Detect which cell encompasses the target text, then output its [X, Y] center coordinate. 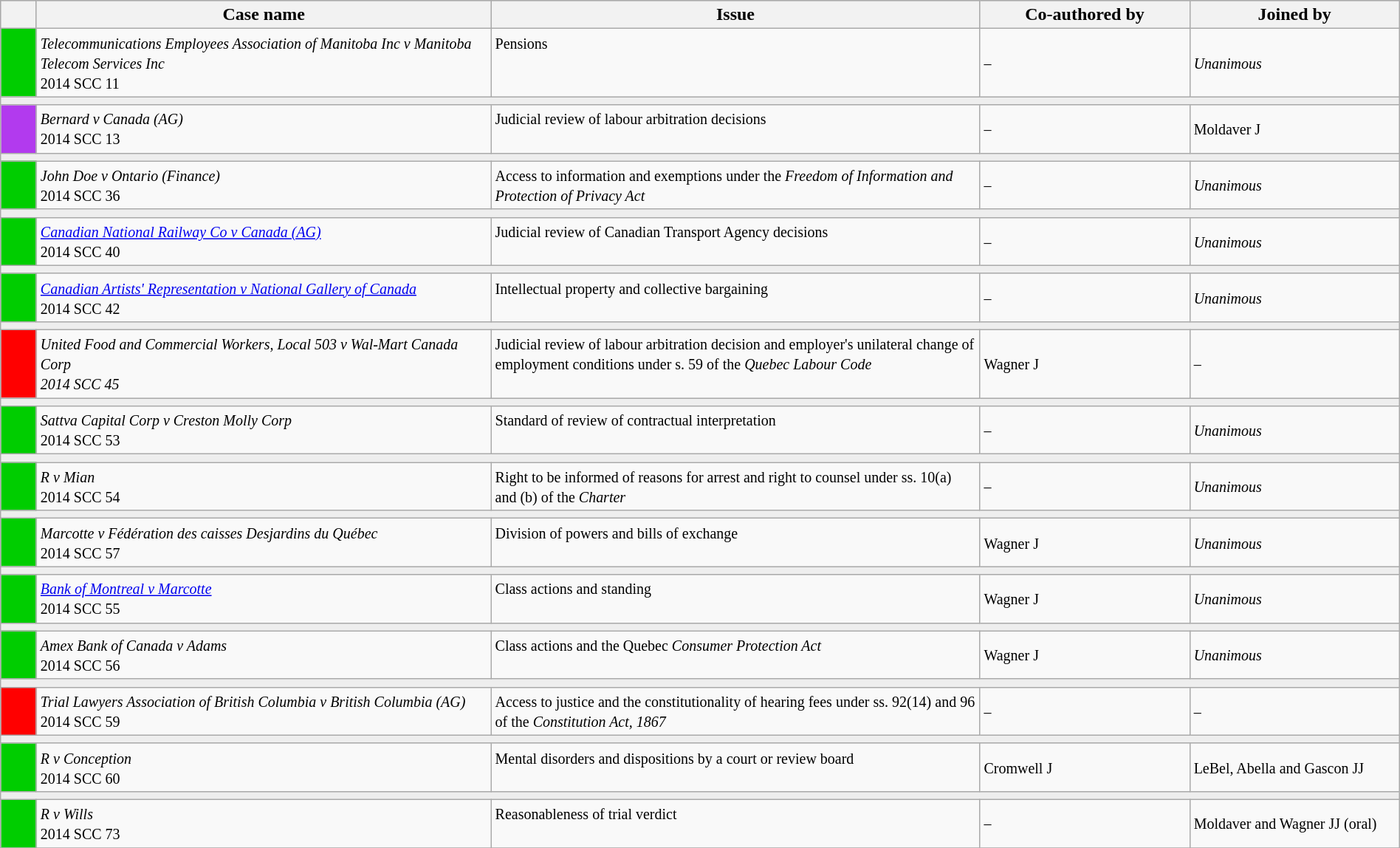
R v Wills 2014 SCC 73 [264, 823]
Access to information and exemptions under the Freedom of Information and Protection of Privacy Act [735, 185]
Amex Bank of Canada v Adams 2014 SCC 56 [264, 654]
Trial Lawyers Association of British Columbia v British Columbia (AG) 2014 SCC 59 [264, 711]
Division of powers and bills of exchange [735, 542]
Access to justice and the constitutionality of hearing fees under ss. 92(14) and 96 of the Constitution Act, 1867 [735, 711]
Case name [264, 15]
Pensions [735, 63]
Judicial review of Canadian Transport Agency decisions [735, 241]
Marcotte v Fédération des caisses Desjardins du Québec 2014 SCC 57 [264, 542]
Telecommunications Employees Association of Manitoba Inc v Manitoba Telecom Services Inc 2014 SCC 11 [264, 63]
Joined by [1294, 15]
Right to be informed of reasons for arrest and right to counsel under ss. 10(a) and (b) of the Charter [735, 486]
Issue [735, 15]
Judicial review of labour arbitration decisions [735, 129]
Bernard v Canada (AG) 2014 SCC 13 [264, 129]
Judicial review of labour arbitration decision and employer's unilateral change of employment conditions under s. 59 of the Quebec Labour Code [735, 363]
Canadian National Railway Co v Canada (AG) 2014 SCC 40 [264, 241]
Co-authored by [1085, 15]
Cromwell J [1085, 767]
United Food and Commercial Workers, Local 503 v Wal-Mart Canada Corp 2014 SCC 45 [264, 363]
Class actions and the Quebec Consumer Protection Act [735, 654]
Sattva Capital Corp v Creston Molly Corp 2014 SCC 53 [264, 430]
Reasonableness of trial verdict [735, 823]
Class actions and standing [735, 598]
Mental disorders and dispositions by a court or review board [735, 767]
Moldaver and Wagner JJ (oral) [1294, 823]
LeBel, Abella and Gascon JJ [1294, 767]
Standard of review of contractual interpretation [735, 430]
R v Conception 2014 SCC 60 [264, 767]
R v Mian 2014 SCC 54 [264, 486]
John Doe v Ontario (Finance) 2014 SCC 36 [264, 185]
Intellectual property and collective bargaining [735, 297]
Bank of Montreal v Marcotte 2014 SCC 55 [264, 598]
Moldaver J [1294, 129]
Canadian Artists' Representation v National Gallery of Canada 2014 SCC 42 [264, 297]
